Locate the cell with the specified text and output its [X, Y] center coordinate. 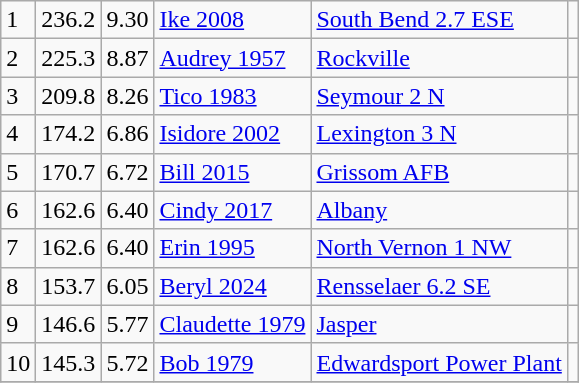
9.30 [128, 20]
6.05 [128, 286]
225.3 [68, 58]
Erin 1995 [232, 248]
Audrey 1957 [232, 58]
2 [18, 58]
6.72 [128, 172]
Bill 2015 [232, 172]
7 [18, 248]
236.2 [68, 20]
Lexington 3 N [439, 134]
209.8 [68, 96]
5.72 [128, 362]
4 [18, 134]
Bob 1979 [232, 362]
Grissom AFB [439, 172]
153.7 [68, 286]
5.77 [128, 324]
5 [18, 172]
Rensselaer 6.2 SE [439, 286]
1 [18, 20]
Isidore 2002 [232, 134]
Cindy 2017 [232, 210]
Claudette 1979 [232, 324]
North Vernon 1 NW [439, 248]
6 [18, 210]
Tico 1983 [232, 96]
6.86 [128, 134]
8.26 [128, 96]
Jasper [439, 324]
9 [18, 324]
3 [18, 96]
South Bend 2.7 ESE [439, 20]
Edwardsport Power Plant [439, 362]
10 [18, 362]
146.6 [68, 324]
8 [18, 286]
Ike 2008 [232, 20]
Beryl 2024 [232, 286]
170.7 [68, 172]
145.3 [68, 362]
Albany [439, 210]
Rockville [439, 58]
174.2 [68, 134]
Seymour 2 N [439, 96]
8.87 [128, 58]
